Determine the [X, Y] coordinate at the center of the cell enclosing the given text.  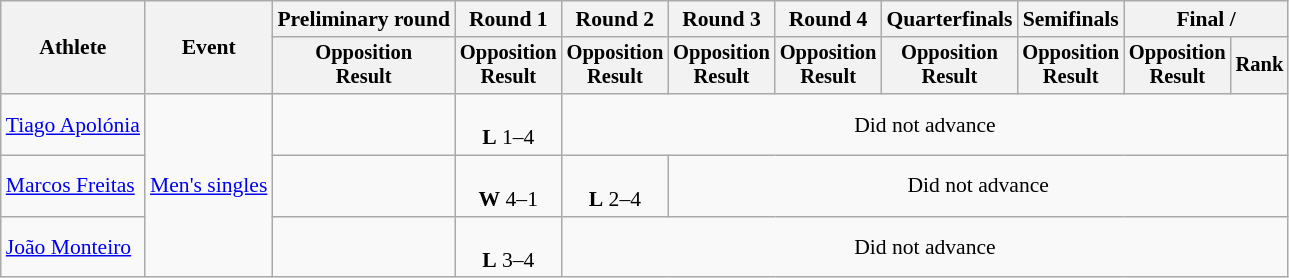
Men's singles [208, 186]
Rank [1260, 66]
João Monteiro [73, 248]
Quarterfinals [949, 19]
Athlete [73, 48]
Event [208, 48]
Preliminary round [364, 19]
L 2–4 [616, 186]
Round 4 [828, 19]
L 3–4 [508, 248]
Round 3 [722, 19]
L 1–4 [508, 124]
Final / [1206, 19]
Tiago Apolónia [73, 124]
Marcos Freitas [73, 186]
Round 2 [616, 19]
Semifinals [1070, 19]
Round 1 [508, 19]
W 4–1 [508, 186]
